Extract the (x, y) coordinate from the center of the cell holding the provided text.  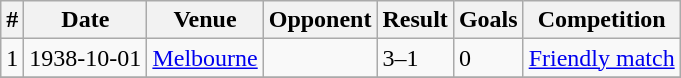
Friendly match (602, 58)
Venue (205, 20)
3–1 (415, 58)
Opponent (320, 20)
0 (488, 58)
# (12, 20)
1 (12, 58)
Goals (488, 20)
1938-10-01 (86, 58)
Result (415, 20)
Melbourne (205, 58)
Date (86, 20)
Competition (602, 20)
